Locate the cell with the specified text and output its (X, Y) center coordinate. 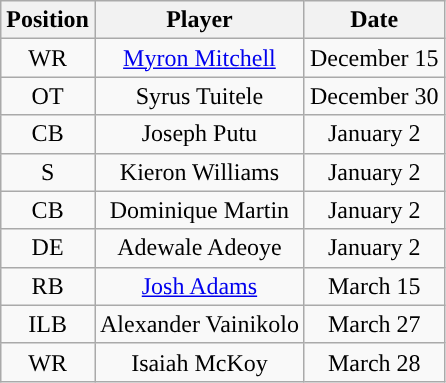
ILB (48, 324)
Syrus Tuitele (199, 96)
December 30 (374, 96)
Alexander Vainikolo (199, 324)
Josh Adams (199, 286)
Myron Mitchell (199, 58)
Date (374, 20)
S (48, 172)
Isaiah McKoy (199, 362)
OT (48, 96)
December 15 (374, 58)
Joseph Putu (199, 134)
DE (48, 248)
RB (48, 286)
March 15 (374, 286)
Player (199, 20)
Dominique Martin (199, 210)
Adewale Adeoye (199, 248)
Position (48, 20)
March 28 (374, 362)
Kieron Williams (199, 172)
March 27 (374, 324)
